Search for the cell housing the specified text and yield its [x, y] center coordinate. 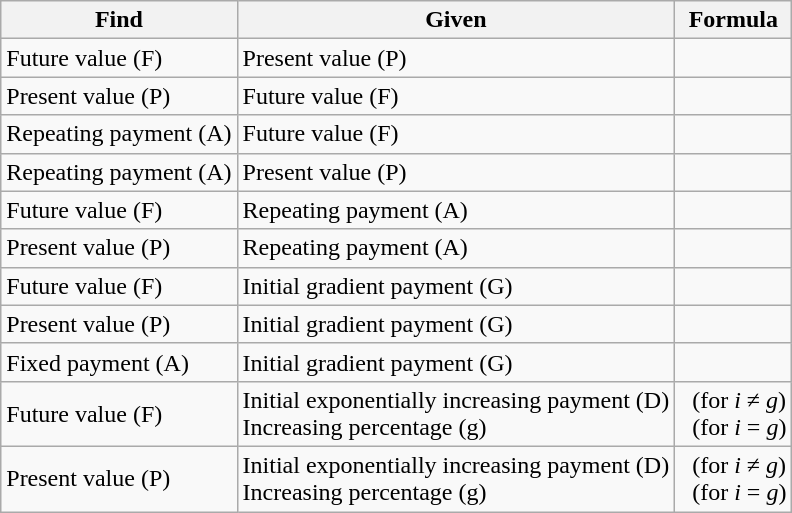
Find [119, 20]
Formula [734, 20]
Fixed payment (A) [119, 362]
Given [456, 20]
